Output the [x, y] coordinate of the center of the cell containing the given text.  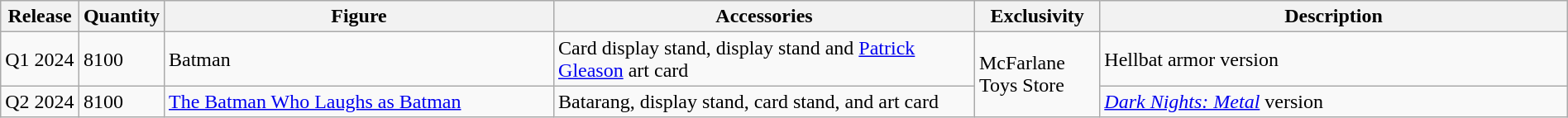
The Batman Who Laughs as Batman [359, 101]
McFarlane Toys Store [1037, 74]
Hellbat armor version [1333, 59]
Batman [359, 59]
Q1 2024 [40, 59]
Exclusivity [1037, 17]
Accessories [764, 17]
Release [40, 17]
Batarang, display stand, card stand, and art card [764, 101]
Quantity [121, 17]
Description [1333, 17]
Q2 2024 [40, 101]
Figure [359, 17]
Card display stand, display stand and Patrick Gleason art card [764, 59]
Dark Nights: Metal version [1333, 101]
